For the text-containing cell, return its midpoint in [x, y] coordinate format. 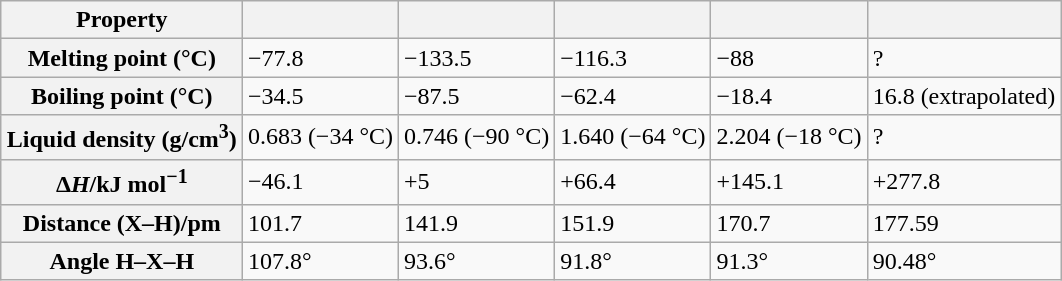
107.8° [320, 261]
0.746 (−90 °C) [477, 138]
−77.8 [320, 58]
ΔH/kJ mol−1 [122, 182]
+277.8 [964, 182]
−88 [789, 58]
+66.4 [633, 182]
177.59 [964, 223]
91.3° [789, 261]
2.204 (−18 °C) [789, 138]
Property [122, 20]
+145.1 [789, 182]
−62.4 [633, 96]
−18.4 [789, 96]
−34.5 [320, 96]
0.683 (−34 °C) [320, 138]
−87.5 [477, 96]
Melting point (°C) [122, 58]
−46.1 [320, 182]
93.6° [477, 261]
141.9 [477, 223]
+5 [477, 182]
−116.3 [633, 58]
90.48° [964, 261]
Distance (X–H)/pm [122, 223]
151.9 [633, 223]
91.8° [633, 261]
101.7 [320, 223]
Angle H–X–H [122, 261]
Liquid density (g/cm3) [122, 138]
1.640 (−64 °C) [633, 138]
Boiling point (°C) [122, 96]
−133.5 [477, 58]
16.8 (extrapolated) [964, 96]
170.7 [789, 223]
